Pinpoint the cell where the given text exists, returning its [X, Y] midpoint coordinate. 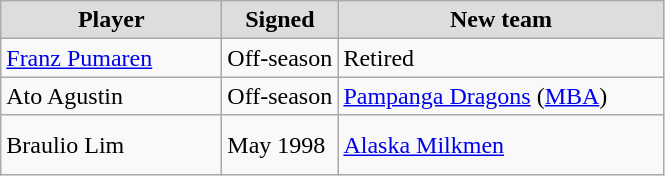
Retired [501, 58]
Franz Pumaren [112, 58]
May 1998 [280, 145]
Player [112, 20]
Pampanga Dragons (MBA) [501, 96]
New team [501, 20]
Ato Agustin [112, 96]
Braulio Lim [112, 145]
Signed [280, 20]
Alaska Milkmen [501, 145]
